Extract the (X, Y) coordinate from the center of the cell holding the provided text.  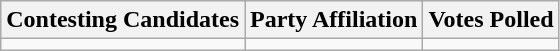
Party Affiliation (334, 20)
Contesting Candidates (123, 20)
Votes Polled (491, 20)
